For the text-containing cell, return its midpoint in (X, Y) coordinate format. 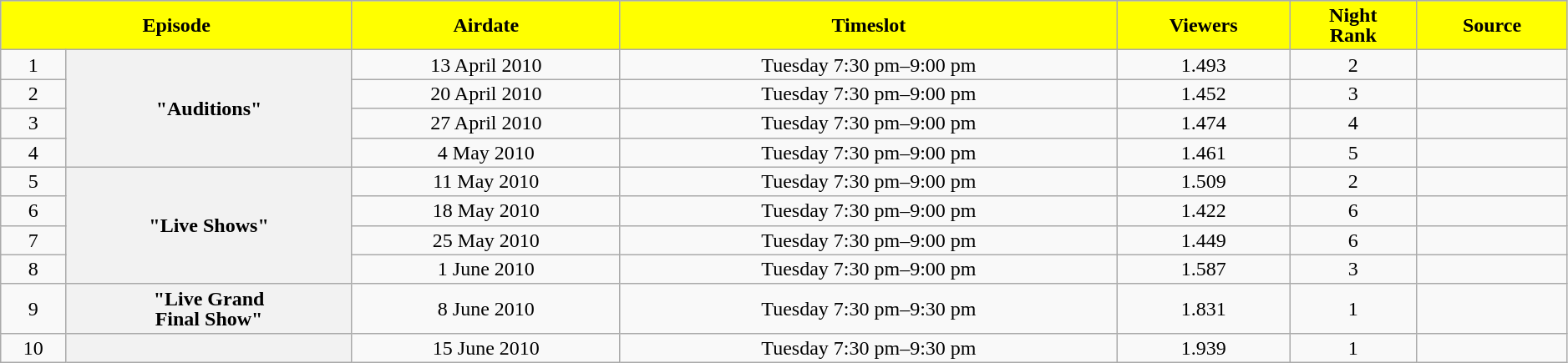
Timeslot (869, 25)
1 June 2010 (486, 269)
1.831 (1204, 309)
1.474 (1204, 124)
Source (1492, 25)
10 (33, 347)
1.422 (1204, 210)
15 June 2010 (486, 347)
18 May 2010 (486, 210)
1.449 (1204, 240)
1.461 (1204, 152)
9 (33, 309)
1.509 (1204, 182)
"Auditions" (209, 108)
13 April 2010 (486, 65)
"Live Shows" (209, 225)
1.493 (1204, 65)
8 (33, 269)
25 May 2010 (486, 240)
NightRank (1353, 25)
Airdate (486, 25)
"Live GrandFinal Show" (209, 309)
7 (33, 240)
4 May 2010 (486, 152)
27 April 2010 (486, 124)
8 June 2010 (486, 309)
1.587 (1204, 269)
11 May 2010 (486, 182)
Viewers (1204, 25)
1.939 (1204, 347)
Episode (177, 25)
1.452 (1204, 93)
20 April 2010 (486, 93)
